Locate the cell with the specified text and output its (x, y) center coordinate. 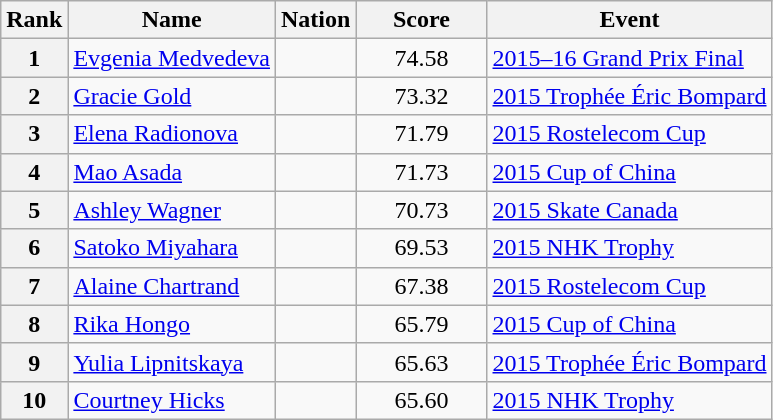
Nation (316, 20)
6 (34, 248)
65.79 (422, 324)
65.63 (422, 362)
Alaine Chartrand (172, 286)
67.38 (422, 286)
Courtney Hicks (172, 400)
5 (34, 210)
69.53 (422, 248)
Event (630, 20)
3 (34, 134)
Score (422, 20)
Ashley Wagner (172, 210)
7 (34, 286)
73.32 (422, 96)
10 (34, 400)
74.58 (422, 58)
71.73 (422, 172)
70.73 (422, 210)
2015–16 Grand Prix Final (630, 58)
2 (34, 96)
8 (34, 324)
Name (172, 20)
65.60 (422, 400)
Yulia Lipnitskaya (172, 362)
Elena Radionova (172, 134)
2015 Skate Canada (630, 210)
Rank (34, 20)
4 (34, 172)
1 (34, 58)
71.79 (422, 134)
Rika Hongo (172, 324)
Evgenia Medvedeva (172, 58)
Gracie Gold (172, 96)
Satoko Miyahara (172, 248)
Mao Asada (172, 172)
9 (34, 362)
